Determine the (x, y) coordinate at the center of the cell enclosing the given text.  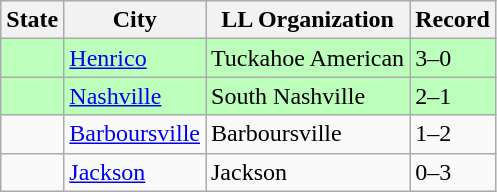
Record (453, 20)
3–0 (453, 58)
City (135, 20)
LL Organization (308, 20)
Henrico (135, 58)
South Nashville (308, 96)
State (32, 20)
Tuckahoe American (308, 58)
2–1 (453, 96)
1–2 (453, 134)
0–3 (453, 172)
Nashville (135, 96)
